Provide the [X, Y] coordinate of the cell's center where the given text is located.  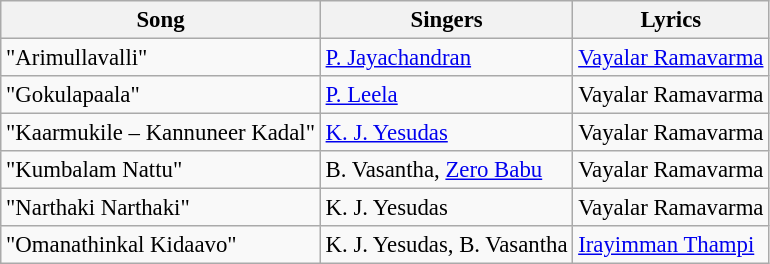
"Arimullavalli" [161, 58]
Lyrics [671, 20]
"Gokulapaala" [161, 95]
Singers [446, 20]
"Omanathinkal Kidaavo" [161, 245]
"Kaarmukile – Kannuneer Kadal" [161, 133]
"Narthaki Narthaki" [161, 208]
P. Leela [446, 95]
Irayimman Thampi [671, 245]
K. J. Yesudas, B. Vasantha [446, 245]
P. Jayachandran [446, 58]
B. Vasantha, Zero Babu [446, 170]
Song [161, 20]
"Kumbalam Nattu" [161, 170]
